Detect which cell encompasses the target text, then output its (x, y) center coordinate. 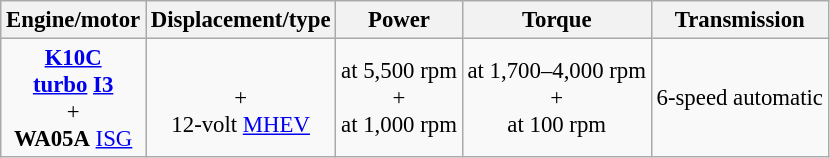
at 5,500 rpm+ at 1,000 rpm (399, 98)
at 1,700–4,000 rpm+ at 100 rpm (556, 98)
6-speed automatic (740, 98)
Engine/motor (74, 20)
Torque (556, 20)
Transmission (740, 20)
+12-volt MHEV (241, 98)
Power (399, 20)
K10Cturbo I3+WA05A ISG (74, 98)
Displacement/type (241, 20)
